Determine the (X, Y) coordinate at the center of the cell enclosing the given text.  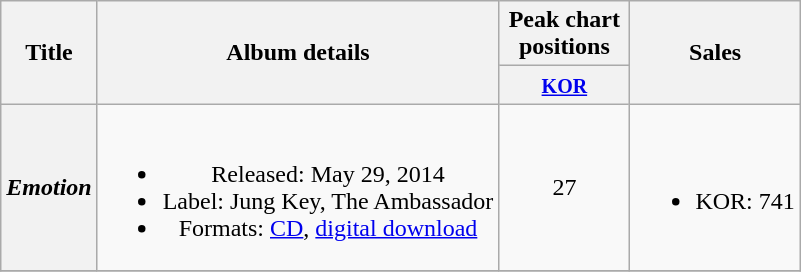
27 (564, 188)
Peak chart positions (564, 34)
Album details (298, 52)
Sales (715, 52)
KOR: 741 (715, 188)
KOR (564, 85)
Released: May 29, 2014Label: Jung Key, The AmbassadorFormats: CD, digital download (298, 188)
Emotion (49, 188)
Title (49, 52)
